From the cell containing the given text, extract its center point as (x, y) coordinate. 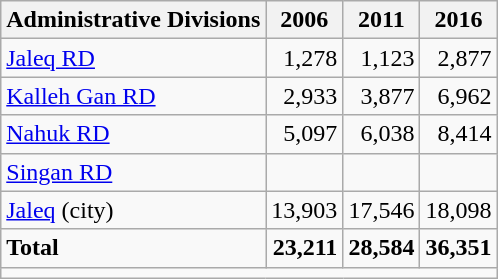
2016 (458, 20)
2011 (382, 20)
Kalleh Gan RD (134, 96)
2,933 (304, 96)
Nahuk RD (134, 134)
17,546 (382, 210)
1,278 (304, 58)
2,877 (458, 58)
28,584 (382, 248)
3,877 (382, 96)
Jaleq RD (134, 58)
2006 (304, 20)
8,414 (458, 134)
6,038 (382, 134)
Singan RD (134, 172)
1,123 (382, 58)
13,903 (304, 210)
18,098 (458, 210)
23,211 (304, 248)
5,097 (304, 134)
Jaleq (city) (134, 210)
36,351 (458, 248)
6,962 (458, 96)
Administrative Divisions (134, 20)
Total (134, 248)
